Output the [X, Y] coordinate of the center of the cell containing the given text.  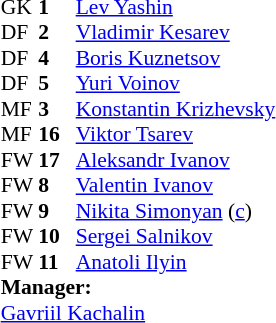
Konstantin Krizhevsky [176, 109]
Viktor Tsarev [176, 135]
5 [57, 83]
4 [57, 58]
Yuri Voinov [176, 83]
Manager: [138, 287]
8 [57, 185]
17 [57, 160]
Aleksandr Ivanov [176, 160]
Boris Kuznetsov [176, 58]
3 [57, 109]
11 [57, 262]
9 [57, 211]
Anatoli Ilyin [176, 262]
Nikita Simonyan (c) [176, 211]
Valentin Ivanov [176, 185]
16 [57, 135]
2 [57, 33]
Sergei Salnikov [176, 237]
Vladimir Kesarev [176, 33]
10 [57, 237]
